Detect which cell encompasses the target text, then output its [x, y] center coordinate. 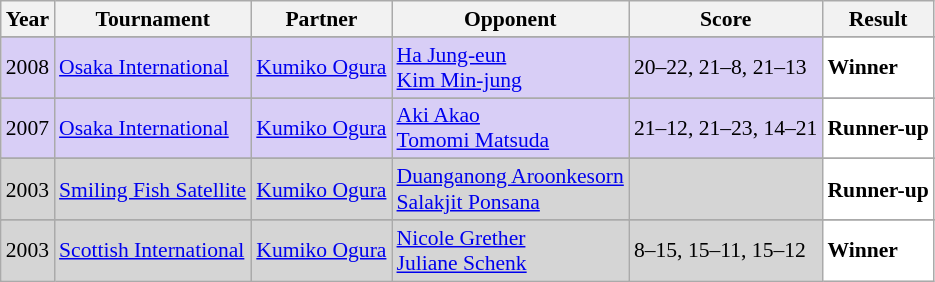
Result [878, 19]
Smiling Fish Satellite [152, 190]
Duanganong Aroonkesorn Salakjit Ponsana [510, 190]
Scottish International [152, 250]
20–22, 21–8, 21–13 [726, 68]
Nicole Grether Juliane Schenk [510, 250]
2007 [28, 128]
Ha Jung-eun Kim Min-jung [510, 68]
Year [28, 19]
2008 [28, 68]
Aki Akao Tomomi Matsuda [510, 128]
Tournament [152, 19]
8–15, 15–11, 15–12 [726, 250]
21–12, 21–23, 14–21 [726, 128]
Score [726, 19]
Opponent [510, 19]
Partner [321, 19]
